Find where the given text appears and provide that cell's center as (X, Y) coordinate. 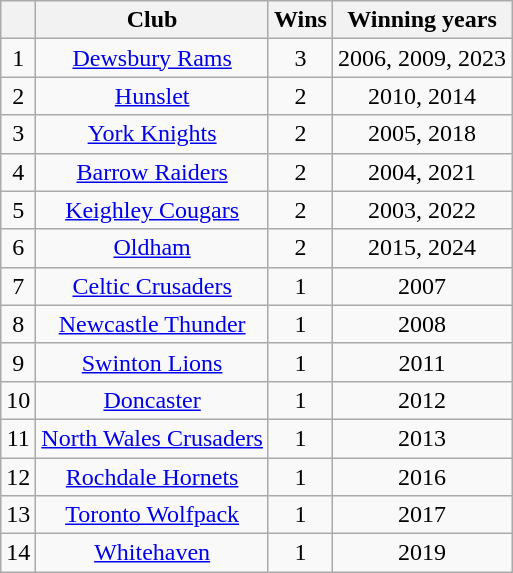
2007 (422, 286)
2005, 2018 (422, 134)
2008 (422, 324)
2013 (422, 438)
10 (18, 400)
9 (18, 362)
2016 (422, 477)
Whitehaven (152, 553)
2004, 2021 (422, 172)
Newcastle Thunder (152, 324)
Swinton Lions (152, 362)
2003, 2022 (422, 210)
2006, 2009, 2023 (422, 58)
Celtic Crusaders (152, 286)
14 (18, 553)
7 (18, 286)
2011 (422, 362)
Toronto Wolfpack (152, 515)
Oldham (152, 248)
Dewsbury Rams (152, 58)
2017 (422, 515)
5 (18, 210)
Barrow Raiders (152, 172)
6 (18, 248)
13 (18, 515)
Wins (300, 20)
Hunslet (152, 96)
4 (18, 172)
Doncaster (152, 400)
2012 (422, 400)
2019 (422, 553)
11 (18, 438)
12 (18, 477)
Winning years (422, 20)
Club (152, 20)
Rochdale Hornets (152, 477)
2010, 2014 (422, 96)
8 (18, 324)
York Knights (152, 134)
North Wales Crusaders (152, 438)
Keighley Cougars (152, 210)
2015, 2024 (422, 248)
